For the text-containing cell, return its midpoint in [X, Y] coordinate format. 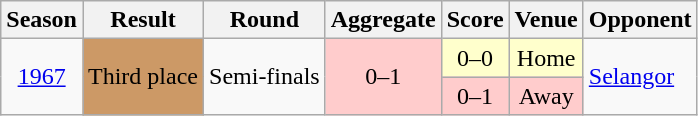
0–0 [475, 58]
Opponent [640, 20]
Third place [142, 77]
Home [546, 58]
1967 [42, 77]
Season [42, 20]
Score [475, 20]
Away [546, 96]
Venue [546, 20]
Result [142, 20]
Selangor [640, 77]
Semi-finals [265, 77]
Round [265, 20]
Aggregate [383, 20]
